Search for the cell housing the specified text and yield its [x, y] center coordinate. 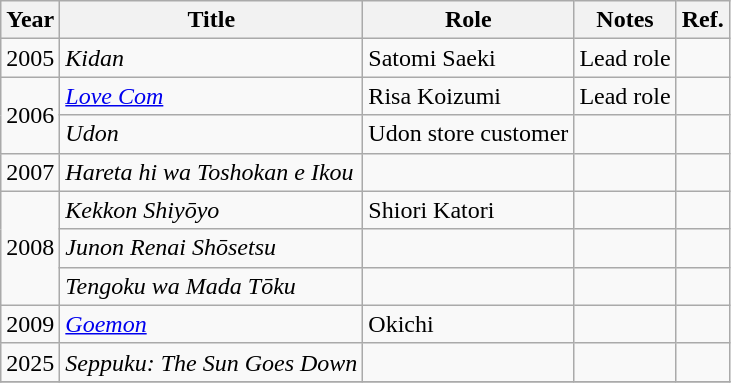
Seppuku: The Sun Goes Down [212, 362]
Kekkon Shiyōyo [212, 210]
Tengoku wa Mada Tōku [212, 286]
Okichi [468, 324]
Notes [625, 20]
Love Com [212, 96]
2006 [30, 115]
Shiori Katori [468, 210]
Goemon [212, 324]
Udon [212, 134]
2007 [30, 172]
Role [468, 20]
Risa Koizumi [468, 96]
Udon store customer [468, 134]
2008 [30, 248]
Year [30, 20]
2009 [30, 324]
Title [212, 20]
Kidan [212, 58]
2005 [30, 58]
Satomi Saeki [468, 58]
Junon Renai Shōsetsu [212, 248]
Hareta hi wa Toshokan e Ikou [212, 172]
Ref. [702, 20]
2025 [30, 362]
